Return the [X, Y] coordinate for the center point of the cell that contains the specified text.  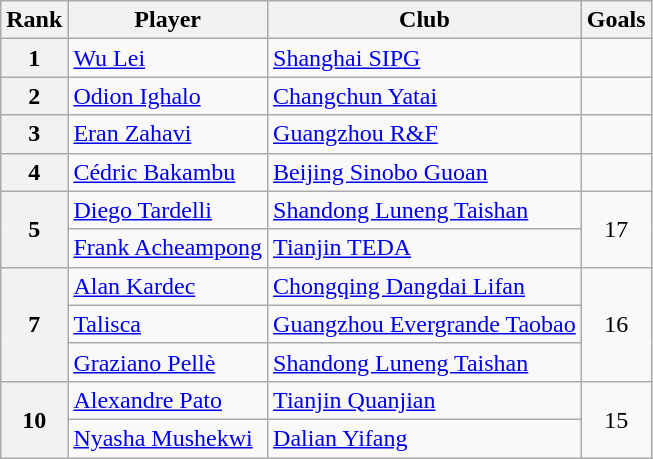
Cédric Bakambu [168, 172]
Talisca [168, 324]
17 [616, 229]
Guangzhou R&F [425, 134]
4 [34, 172]
1 [34, 58]
Alexandre Pato [168, 400]
Club [425, 20]
Changchun Yatai [425, 96]
15 [616, 419]
Nyasha Mushekwi [168, 438]
Tianjin Quanjian [425, 400]
7 [34, 324]
Chongqing Dangdai Lifan [425, 286]
10 [34, 419]
Tianjin TEDA [425, 248]
Goals [616, 20]
Wu Lei [168, 58]
16 [616, 324]
Player [168, 20]
Frank Acheampong [168, 248]
Eran Zahavi [168, 134]
Dalian Yifang [425, 438]
5 [34, 229]
Diego Tardelli [168, 210]
Guangzhou Evergrande Taobao [425, 324]
3 [34, 134]
Alan Kardec [168, 286]
Graziano Pellè [168, 362]
Beijing Sinobo Guoan [425, 172]
2 [34, 96]
Odion Ighalo [168, 96]
Rank [34, 20]
Shanghai SIPG [425, 58]
